Output the (X, Y) coordinate of the center of the cell containing the given text.  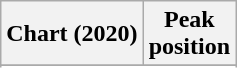
Chart (2020) (72, 34)
Peakposition (189, 34)
